Return (X, Y) of the center of cell containing provided text 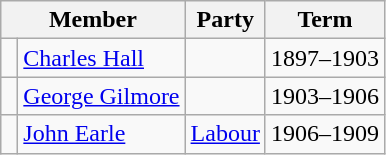
John Earle (102, 134)
Term (324, 20)
Member (93, 20)
Party (225, 20)
1903–1906 (324, 96)
Labour (225, 134)
George Gilmore (102, 96)
Charles Hall (102, 58)
1897–1903 (324, 58)
1906–1909 (324, 134)
